Return (x, y) of the center of cell containing provided text 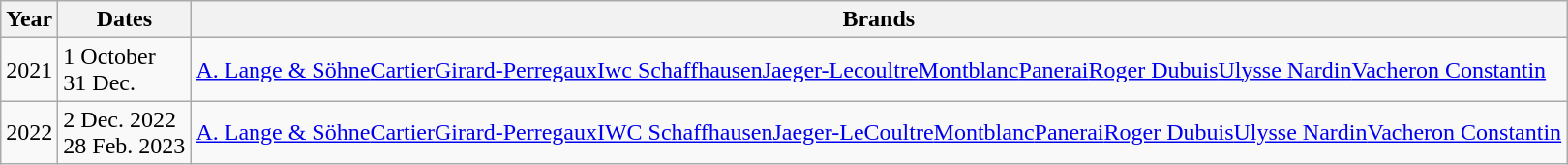
2022 (29, 132)
2 Dec. 202228 Feb. 2023 (124, 132)
Year (29, 19)
A. Lange & SöhneCartierGirard-PerregauxIWC SchaffhausenJaeger-LeCoultreMontblancPaneraiRoger DubuisUlysse NardinVacheron Constantin (879, 132)
Brands (879, 19)
Dates (124, 19)
2021 (29, 70)
1 October31 Dec. (124, 70)
A. Lange & SöhneCartierGirard-PerregauxIwc SchaffhausenJaeger-LecoultreMontblancPaneraiRoger DubuisUlysse NardinVacheron Constantin (879, 70)
